Output the [X, Y] coordinate of the center of the cell containing the given text.  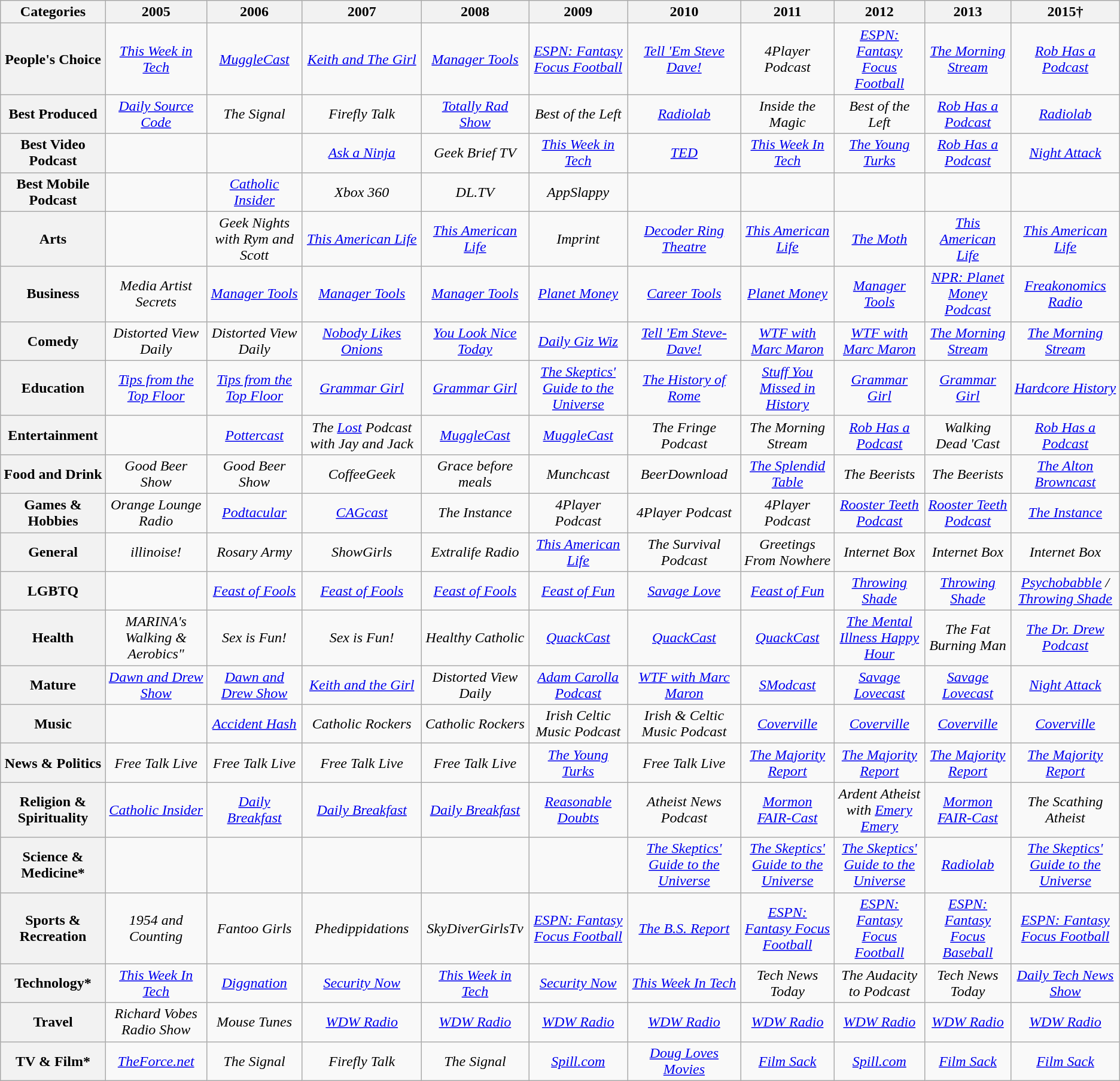
Media Artist Secrets [156, 294]
CoffeeGeek [361, 474]
Comedy [53, 341]
Categories [53, 12]
The Splendid Table [787, 474]
Travel [53, 1022]
SkyDiverGirlsTv [475, 928]
Nobody Likes Onions [361, 341]
2008 [475, 12]
The Alton Browncast [1066, 474]
Best Mobile Podcast [53, 192]
Freakonomics Radio [1066, 294]
2009 [578, 12]
Daily Tech News Show [1066, 983]
Tell 'Em Steve Dave! [684, 59]
Business [53, 294]
Keith and the Girl [361, 685]
Daily Giz Wiz [578, 341]
Daily Source Code [156, 114]
Imprint [578, 239]
Health [53, 638]
Geek Nights with Rym and Scott [254, 239]
1954 and Counting [156, 928]
Reasonable Doubts [578, 810]
Grace before meals [475, 474]
MARINA's Walking & Aerobics" [156, 638]
DL.TV [475, 192]
Sports & Recreation [53, 928]
SModcast [787, 685]
2007 [361, 12]
Best Produced [53, 114]
The Fat Burning Man [967, 638]
The Lost Podcast with Jay and Jack [361, 435]
Xbox 360 [361, 192]
Education [53, 388]
ESPN: Fantasy Focus Baseball [967, 928]
Diggnation [254, 983]
AppSlappy [578, 192]
Totally Rad Show [475, 114]
LGBTQ [53, 591]
Greetings From Nowhere [787, 552]
Richard Vobes Radio Show [156, 1022]
Doug Loves Movies [684, 1061]
Tell 'Em Steve-Dave! [684, 341]
Podtacular [254, 512]
Games & Hobbies [53, 512]
The Scathing Atheist [1066, 810]
Career Tools [684, 294]
Religion & Spirituality [53, 810]
TheForce.net [156, 1061]
Stuff You Missed in History [787, 388]
CAGcast [361, 512]
The Survival Podcast [684, 552]
Pottercast [254, 435]
TED [684, 153]
Keith and The Girl [361, 59]
Rosary Army [254, 552]
People's Choice [53, 59]
Geek Brief TV [475, 153]
BeerDownload [684, 474]
Orange Lounge Radio [156, 512]
The History of Rome [684, 388]
Irish & Celtic Music Podcast [684, 724]
Science & Medicine* [53, 865]
Fantoo Girls [254, 928]
2006 [254, 12]
The B.S. Report [684, 928]
2005 [156, 12]
Phedippidations [361, 928]
News & Politics [53, 763]
Munchcast [578, 474]
ShowGirls [361, 552]
General [53, 552]
2015† [1066, 12]
2011 [787, 12]
Accident Hash [254, 724]
Best Video Podcast [53, 153]
2013 [967, 12]
2010 [684, 12]
2012 [879, 12]
Entertainment [53, 435]
Atheist News Podcast [684, 810]
Walking Dead 'Cast [967, 435]
Hardcore History [1066, 388]
Technology* [53, 983]
Ardent Atheist with Emery Emery [879, 810]
Music [53, 724]
Mature [53, 685]
Savage Love [684, 591]
illinoise! [156, 552]
NPR: Planet Money Podcast [967, 294]
The Dr. Drew Podcast [1066, 638]
Adam Carolla Podcast [578, 685]
The Moth [879, 239]
Food and Drink [53, 474]
Healthy Catholic [475, 638]
Decoder Ring Theatre [684, 239]
Psychobabble / Throwing Shade [1066, 591]
Arts [53, 239]
The Mental Illness Happy Hour [879, 638]
Extralife Radio [475, 552]
The Fringe Podcast [684, 435]
Inside the Magic [787, 114]
Mouse Tunes [254, 1022]
The Audacity to Podcast [879, 983]
TV & Film* [53, 1061]
You Look Nice Today [475, 341]
Ask a Ninja [361, 153]
Irish Celtic Music Podcast [578, 724]
